Return (x, y) of the center of cell containing provided text 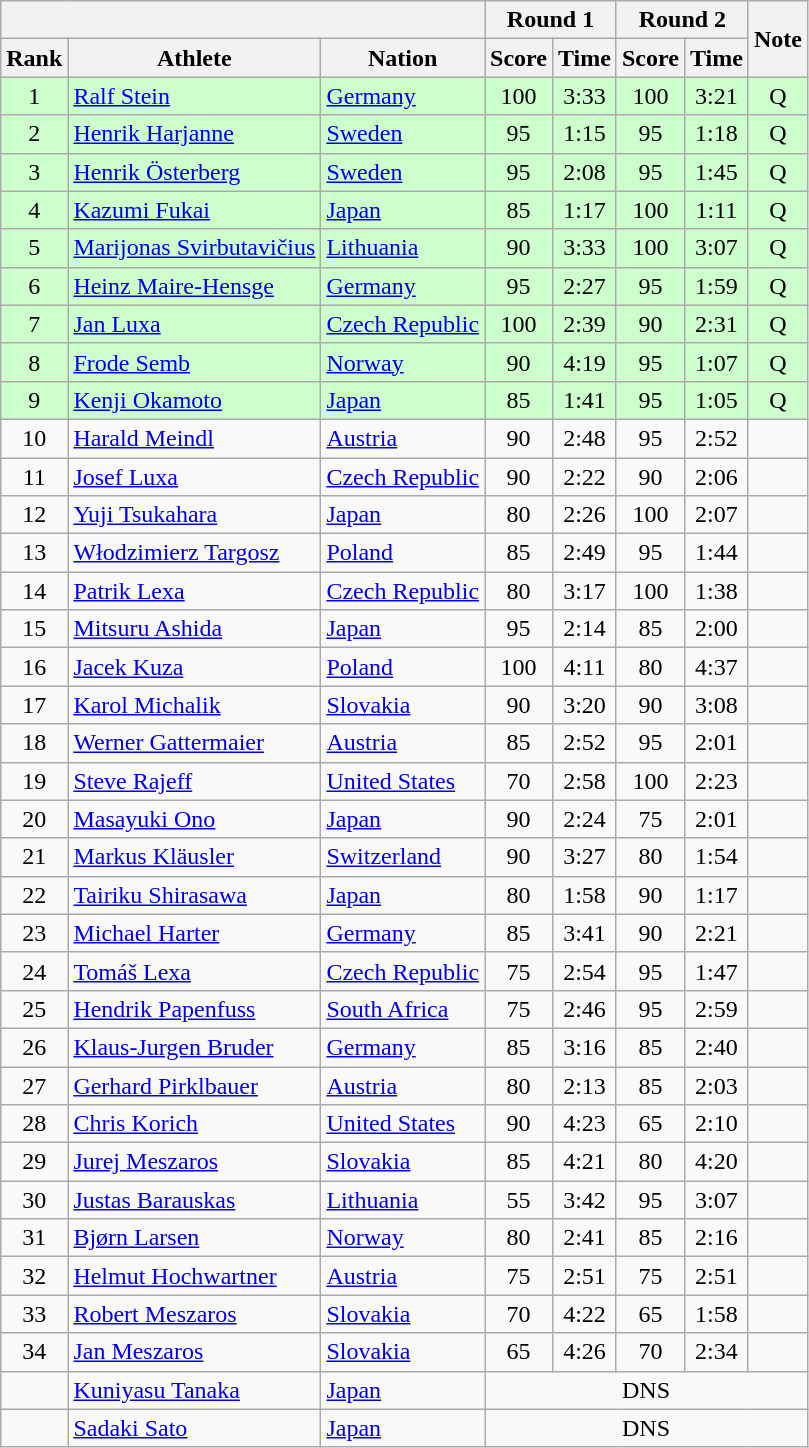
2:21 (716, 933)
9 (34, 400)
17 (34, 705)
2:22 (585, 477)
Klaus-Jurgen Bruder (194, 1047)
2:03 (716, 1085)
2 (34, 134)
5 (34, 248)
23 (34, 933)
Justas Barauskas (194, 1200)
4:37 (716, 667)
21 (34, 857)
2:40 (716, 1047)
Heinz Maire-Hensge (194, 286)
15 (34, 629)
1:18 (716, 134)
10 (34, 438)
Jurej Meszaros (194, 1162)
Switzerland (403, 857)
Nation (403, 58)
Kazumi Fukai (194, 210)
2:58 (585, 781)
2:26 (585, 515)
26 (34, 1047)
Tomáš Lexa (194, 971)
28 (34, 1124)
2:24 (585, 819)
2:54 (585, 971)
4:19 (585, 362)
Josef Luxa (194, 477)
3:42 (585, 1200)
South Africa (403, 1009)
2:00 (716, 629)
Markus Kläusler (194, 857)
1:15 (585, 134)
3:08 (716, 705)
Round 2 (682, 20)
Athlete (194, 58)
Note (778, 39)
Bjørn Larsen (194, 1238)
2:16 (716, 1238)
2:41 (585, 1238)
2:23 (716, 781)
4:11 (585, 667)
Kuniyasu Tanaka (194, 1390)
1:07 (716, 362)
Rank (34, 58)
2:06 (716, 477)
4:20 (716, 1162)
22 (34, 895)
16 (34, 667)
2:34 (716, 1352)
Michael Harter (194, 933)
3:41 (585, 933)
Frode Semb (194, 362)
4:21 (585, 1162)
34 (34, 1352)
6 (34, 286)
8 (34, 362)
18 (34, 743)
Steve Rajeff (194, 781)
4:26 (585, 1352)
7 (34, 324)
Karol Michalik (194, 705)
2:31 (716, 324)
2:14 (585, 629)
3:20 (585, 705)
13 (34, 553)
2:59 (716, 1009)
3:21 (716, 96)
2:46 (585, 1009)
1:45 (716, 172)
19 (34, 781)
27 (34, 1085)
1:54 (716, 857)
12 (34, 515)
11 (34, 477)
Harald Meindl (194, 438)
Sadaki Sato (194, 1428)
1:11 (716, 210)
2:13 (585, 1085)
4:23 (585, 1124)
Henrik Österberg (194, 172)
Kenji Okamoto (194, 400)
Ralf Stein (194, 96)
24 (34, 971)
32 (34, 1276)
Chris Korich (194, 1124)
Werner Gattermaier (194, 743)
25 (34, 1009)
1:41 (585, 400)
3:17 (585, 591)
2:08 (585, 172)
29 (34, 1162)
1 (34, 96)
2:48 (585, 438)
Patrik Lexa (194, 591)
20 (34, 819)
55 (519, 1200)
3 (34, 172)
4:22 (585, 1314)
Round 1 (551, 20)
3:16 (585, 1047)
31 (34, 1238)
Jan Luxa (194, 324)
14 (34, 591)
Hendrik Papenfuss (194, 1009)
Tairiku Shirasawa (194, 895)
1:05 (716, 400)
Henrik Harjanne (194, 134)
Jacek Kuza (194, 667)
1:47 (716, 971)
2:07 (716, 515)
Yuji Tsukahara (194, 515)
Gerhard Pirklbauer (194, 1085)
Masayuki Ono (194, 819)
Mitsuru Ashida (194, 629)
Robert Meszaros (194, 1314)
2:39 (585, 324)
Włodzimierz Targosz (194, 553)
Marijonas Svirbutavičius (194, 248)
3:27 (585, 857)
30 (34, 1200)
2:27 (585, 286)
33 (34, 1314)
Helmut Hochwartner (194, 1276)
1:59 (716, 286)
4 (34, 210)
1:44 (716, 553)
Jan Meszaros (194, 1352)
2:10 (716, 1124)
1:38 (716, 591)
2:49 (585, 553)
